Extract the (x, y) coordinate from the center of the cell holding the provided text.  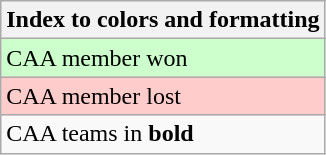
CAA teams in bold (163, 134)
CAA member won (163, 58)
CAA member lost (163, 96)
Index to colors and formatting (163, 20)
